Locate the cell with the specified text and output its [x, y] center coordinate. 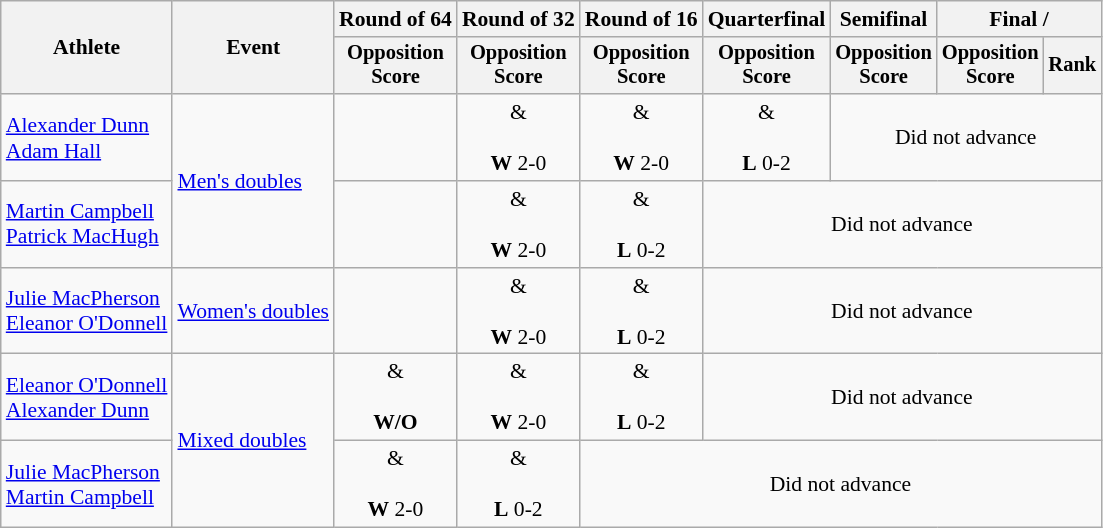
Quarterfinal [767, 19]
Eleanor O'DonnellAlexander Dunn [87, 398]
Women's doubles [253, 312]
&W/O [396, 398]
Final / [1019, 19]
Round of 32 [518, 19]
Men's doubles [253, 180]
Round of 16 [642, 19]
Martin CampbellPatrick MacHugh [87, 224]
Event [253, 48]
Julie MacPhersonEleanor O'Donnell [87, 312]
Alexander DunnAdam Hall [87, 138]
Semifinal [884, 19]
Mixed doubles [253, 440]
Rank [1072, 66]
Athlete [87, 48]
Round of 64 [396, 19]
Julie MacPhersonMartin Campbell [87, 484]
